Return the (x, y) coordinate for the center point of the cell that contains the specified text.  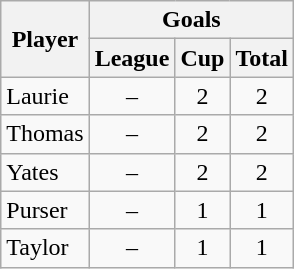
Yates (45, 172)
Total (262, 58)
Goals (191, 20)
Purser (45, 210)
League (132, 58)
Laurie (45, 96)
Cup (202, 58)
Taylor (45, 248)
Player (45, 39)
Thomas (45, 134)
